Return the [x, y] coordinate for the center point of the cell that contains the specified text.  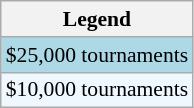
Legend [97, 19]
$10,000 tournaments [97, 90]
$25,000 tournaments [97, 55]
